From the cell containing the given text, extract its center point as (x, y) coordinate. 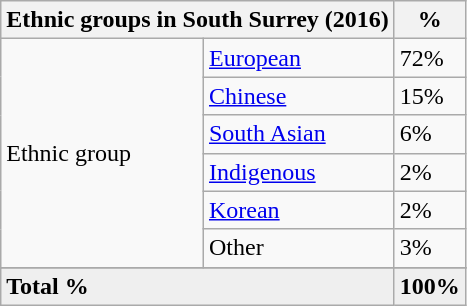
6% (430, 134)
% (430, 20)
South Asian (298, 134)
Ethnic group (102, 153)
Korean (298, 210)
Other (298, 248)
Ethnic groups in South Surrey (2016) (198, 20)
72% (430, 58)
15% (430, 96)
Chinese (298, 96)
3% (430, 248)
European (298, 58)
Indigenous (298, 172)
100% (430, 286)
Total % (198, 286)
